Extract the (X, Y) coordinate from the center of the cell holding the provided text.  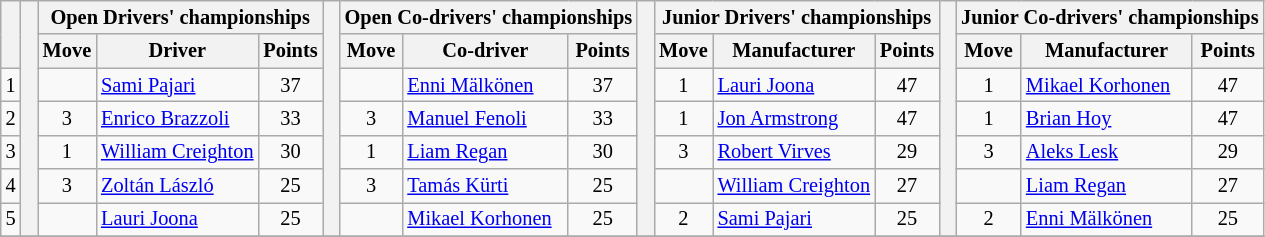
5 (11, 219)
Manuel Fenoli (485, 118)
Tamás Kürti (485, 186)
4 (11, 186)
Junior Drivers' championships (796, 17)
Enrico Brazzoli (177, 118)
Open Co-drivers' championships (488, 17)
Open Drivers' championships (180, 17)
Driver (177, 51)
Robert Virves (794, 152)
Aleks Lesk (1106, 152)
Junior Co-drivers' championships (1110, 17)
Brian Hoy (1106, 118)
Jon Armstrong (794, 118)
Co-driver (485, 51)
Zoltán László (177, 186)
